Search for the cell housing the specified text and yield its [X, Y] center coordinate. 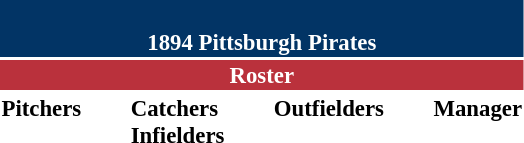
1894 Pittsburgh Pirates [262, 28]
Roster [262, 75]
